Pinpoint the cell where the given text exists, returning its [x, y] midpoint coordinate. 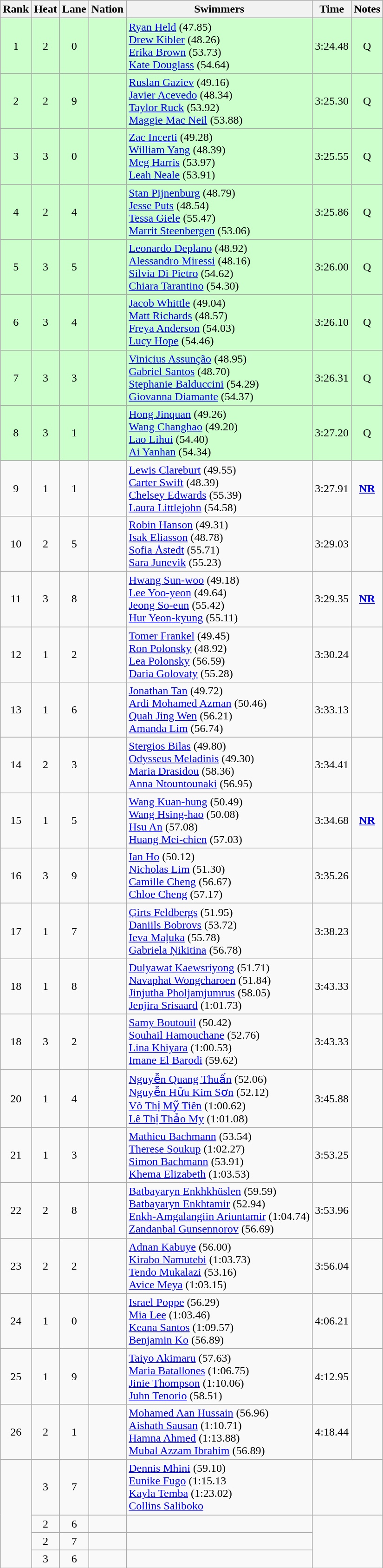
3:53.96 [332, 1210]
Tomer Frankel (49.45)Ron Polonsky (48.92)Lea Polonsky (56.59)Daria Golovaty (55.28) [219, 654]
3:38.23 [332, 931]
Dulyawat Kaewsriyong (51.71)Navaphat Wongcharoen (51.84)Jinjutha Pholjamjumrus (58.05)Jenjira Srisaard (1:01.73) [219, 986]
22 [16, 1210]
Dennis Mhini (59.10)Eunike Fugo (1:15.13Kayla Temba (1:23.02)Collins Saliboko [219, 1487]
Time [332, 9]
3:26.00 [332, 267]
14 [16, 765]
10 [16, 544]
3:30.24 [332, 654]
3:56.04 [332, 1266]
3:25.55 [332, 156]
3:29.03 [332, 544]
Robin Hanson (49.31)Isak Eliasson (48.78)Sofia Åstedt (55.71)Sara Junevik (55.23) [219, 544]
Ian Ho (50.12)Nicholas Lim (51.30)Camille Cheng (56.67)Chloe Cheng (57.17) [219, 876]
Hwang Sun-woo (49.18)Lee Yoo-yeon (49.64)Jeong So-eun (55.42)Hur Yeon-kyung (55.11) [219, 599]
25 [16, 1377]
Vinicius Assunção (48.95)Gabriel Santos (48.70)Stephanie Balduccini (54.29)Giovanna Diamante (54.37) [219, 377]
Nation [107, 9]
Jacob Whittle (49.04)Matt Richards (48.57)Freya Anderson (54.03)Lucy Hope (54.46) [219, 323]
3:45.88 [332, 1099]
13 [16, 710]
Ģirts Feldbergs (51.95)Daniils Bobrovs (53.72)Ieva Maļuka (55.78)Gabriela Ņikitina (56.78) [219, 931]
Jonathan Tan (49.72)Ardi Mohamed Azman (50.46)Quah Jing Wen (56.21)Amanda Lim (56.74) [219, 710]
Nguyễn Quang Thuấn (52.06)Nguyễn Hữu Kim Sơn (52.12)Võ Thị Mỹ Tiên (1:00.62)Lê Thị Thảo My (1:01.08) [219, 1099]
4:12.95 [332, 1377]
4:06.21 [332, 1321]
Hong Jinquan (49.26)Wang Changhao (49.20)Lao Lihui (54.40)Ai Yanhan (54.34) [219, 433]
Stan Pijnenburg (48.79)Jesse Puts (48.54)Tessa Giele (55.47)Marrit Steenbergen (53.06) [219, 212]
4:18.44 [332, 1431]
Lane [74, 9]
Ryan Held (47.85)Drew Kibler (48.26)Erika Brown (53.73)Kate Douglass (54.64) [219, 46]
Rank [16, 9]
23 [16, 1266]
Mathieu Bachmann (53.54)Therese Soukup (1:02.27)Simon Bachmann (53.91)Khema Elizabeth (1:03.53) [219, 1155]
Wang Kuan-hung (50.49)Wang Hsing-hao (50.08)Hsu An (57.08)Huang Mei-chien (57.03) [219, 821]
Swimmers [219, 9]
Mohamed Aan Hussain (56.96)Aishath Sausan (1:10.71)Hamna Ahmed (1:13.88)Mubal Azzam Ibrahim (56.89) [219, 1431]
Leonardo Deplano (48.92)Alessandro Miressi (48.16)Silvia Di Pietro (54.62)Chiara Tarantino (54.30) [219, 267]
3:34.68 [332, 821]
21 [16, 1155]
Lewis Clareburt (49.55)Carter Swift (48.39)Chelsey Edwards (55.39)Laura Littlejohn (54.58) [219, 488]
Ruslan Gaziev (49.16)Javier Acevedo (48.34)Taylor Ruck (53.92)Maggie Mac Neil (53.88) [219, 101]
3:25.30 [332, 101]
Israel Poppe (56.29)Mia Lee (1:03.46)Keana Santos (1:09.57)Benjamin Ko (56.89) [219, 1321]
3:27.91 [332, 488]
16 [16, 876]
3:53.25 [332, 1155]
Heat [45, 9]
3:35.26 [332, 876]
3:27.20 [332, 433]
24 [16, 1321]
Adnan Kabuye (56.00)Kirabo Namutebi (1:03.73)Tendo Mukalazi (53.16)Avice Meya (1:03.15) [219, 1266]
Stergios Bilas (49.80)Odysseus Meladinis (49.30)Maria Drasidou (58.36)Anna Ntountounaki (56.95) [219, 765]
3:25.86 [332, 212]
20 [16, 1099]
Zac Incerti (49.28)William Yang (48.39)Meg Harris (53.97)Leah Neale (53.91) [219, 156]
3:29.35 [332, 599]
17 [16, 931]
15 [16, 821]
3:26.10 [332, 323]
3:34.41 [332, 765]
Samy Boutouil (50.42)Souhail Hamouchane (52.76)Lina Khiyara (1:00.53)Imane El Barodi (59.62) [219, 1042]
3:26.31 [332, 377]
Notes [367, 9]
Batbayaryn Enkhkhüslen (59.59)Batbayaryn Enkhtamir (52.94)Enkh-Amgalangiin Ariuntamir (1:04.74)Zandanbal Gunsennorov (56.69) [219, 1210]
3:24.48 [332, 46]
26 [16, 1431]
11 [16, 599]
3:33.13 [332, 710]
12 [16, 654]
Taiyo Akimaru (57.63)Maria Batallones (1:06.75)Jinie Thompson (1:10.06)Juhn Tenorio (58.51) [219, 1377]
